From the cell containing the given text, extract its center point as [X, Y] coordinate. 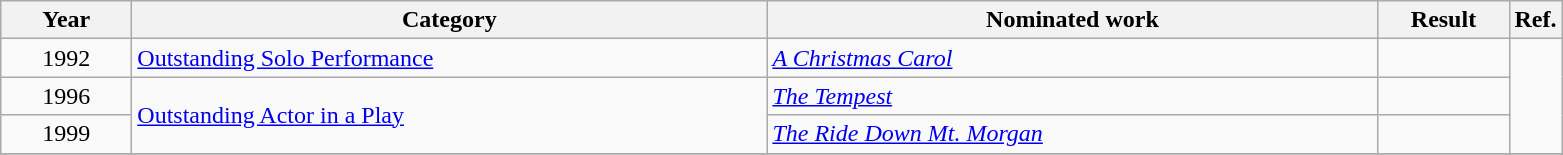
Result [1444, 20]
Ref. [1536, 20]
Category [450, 20]
1996 [66, 96]
The Tempest [1072, 96]
Outstanding Actor in a Play [450, 115]
A Christmas Carol [1072, 58]
Outstanding Solo Performance [450, 58]
The Ride Down Mt. Morgan [1072, 134]
Nominated work [1072, 20]
Year [66, 20]
1999 [66, 134]
1992 [66, 58]
